Extract the (x, y) coordinate from the center of the cell holding the provided text.  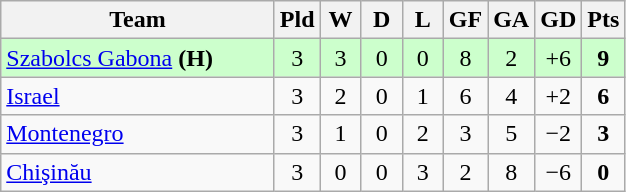
+2 (558, 96)
+6 (558, 58)
Team (138, 20)
5 (512, 134)
W (340, 20)
Pld (297, 20)
Israel (138, 96)
Szabolcs Gabona (H) (138, 58)
D (382, 20)
4 (512, 96)
GA (512, 20)
Chişinău (138, 172)
−2 (558, 134)
−6 (558, 172)
9 (604, 58)
GF (465, 20)
Pts (604, 20)
GD (558, 20)
L (422, 20)
Montenegro (138, 134)
